Extract the [x, y] coordinate from the center of the cell holding the provided text.  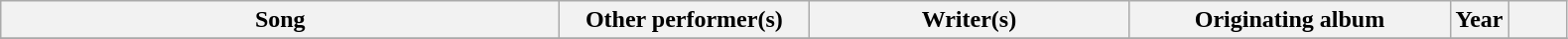
Song [280, 20]
Year [1479, 20]
Writer(s) [969, 20]
Other performer(s) [685, 20]
Originating album [1290, 20]
